Extract the (x, y) coordinate from the center of the cell holding the provided text.  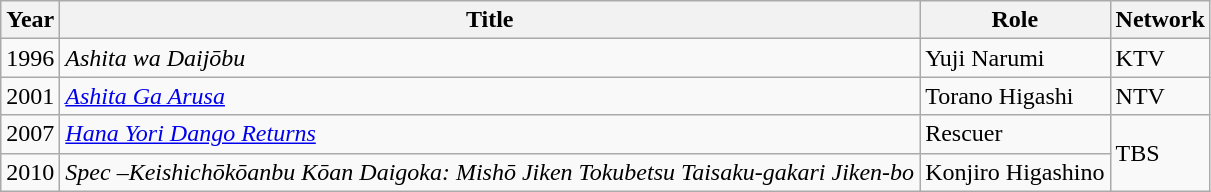
Role (1015, 20)
Title (490, 20)
Hana Yori Dango Returns (490, 134)
1996 (30, 58)
Network (1160, 20)
TBS (1160, 153)
2007 (30, 134)
Konjiro Higashino (1015, 172)
2001 (30, 96)
KTV (1160, 58)
2010 (30, 172)
Year (30, 20)
Ashita wa Daijōbu (490, 58)
Yuji Narumi (1015, 58)
Ashita Ga Arusa (490, 96)
NTV (1160, 96)
Spec –Keishichōkōanbu Kōan Daigoka: Mishō Jiken Tokubetsu Taisaku-gakari Jiken-bo (490, 172)
Torano Higashi (1015, 96)
Rescuer (1015, 134)
